Output the [X, Y] coordinate of the center of the cell containing the given text.  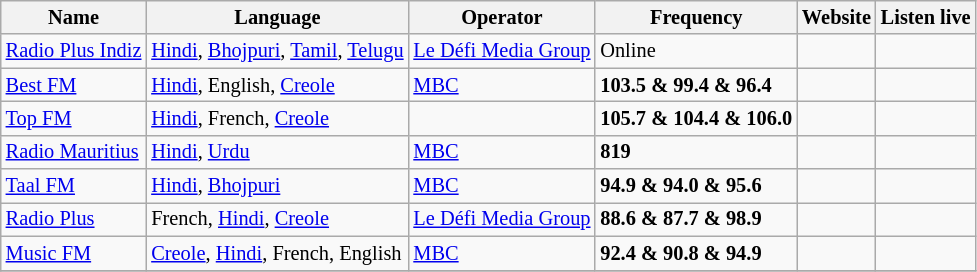
819 [696, 152]
Hindi, Urdu [277, 152]
Hindi, French, Creole [277, 118]
Radio Plus [74, 219]
94.9 & 94.0 & 95.6 [696, 186]
Operator [502, 17]
103.5 & 99.4 & 96.4 [696, 85]
Online [696, 51]
Radio Plus Indiz [74, 51]
Music FM [74, 253]
Hindi, English, Creole [277, 85]
Hindi, Bhojpuri [277, 186]
French, Hindi, Creole [277, 219]
105.7 & 104.4 & 106.0 [696, 118]
Language [277, 17]
Frequency [696, 17]
Top FM [74, 118]
Creole, Hindi, French, English [277, 253]
88.6 & 87.7 & 98.9 [696, 219]
Listen live [926, 17]
Hindi, Bhojpuri, Tamil, Telugu [277, 51]
Best FM [74, 85]
Radio Mauritius [74, 152]
Taal FM [74, 186]
Website [836, 17]
Name [74, 17]
92.4 & 90.8 & 94.9 [696, 253]
